Detect which cell encompasses the target text, then output its (x, y) center coordinate. 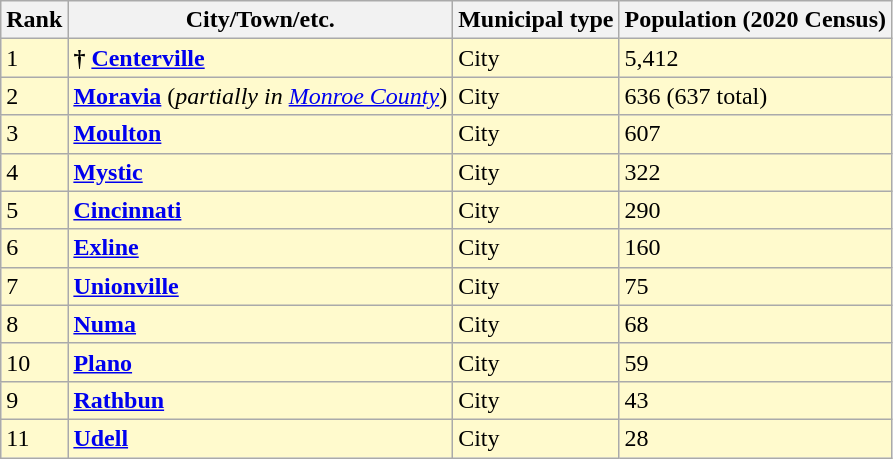
636 (637 total) (755, 96)
322 (755, 172)
290 (755, 210)
7 (34, 286)
Rank (34, 20)
Unionville (260, 286)
Municipal type (536, 20)
5 (34, 210)
28 (755, 438)
9 (34, 400)
160 (755, 248)
Moulton (260, 134)
2 (34, 96)
68 (755, 324)
10 (34, 362)
607 (755, 134)
8 (34, 324)
75 (755, 286)
3 (34, 134)
5,412 (755, 58)
4 (34, 172)
Population (2020 Census) (755, 20)
Plano (260, 362)
6 (34, 248)
† Centerville (260, 58)
43 (755, 400)
Moravia (partially in Monroe County) (260, 96)
Exline (260, 248)
59 (755, 362)
Mystic (260, 172)
Rathbun (260, 400)
1 (34, 58)
Cincinnati (260, 210)
11 (34, 438)
Udell (260, 438)
Numa (260, 324)
City/Town/etc. (260, 20)
